Pinpoint the cell where the given text exists, returning its [X, Y] midpoint coordinate. 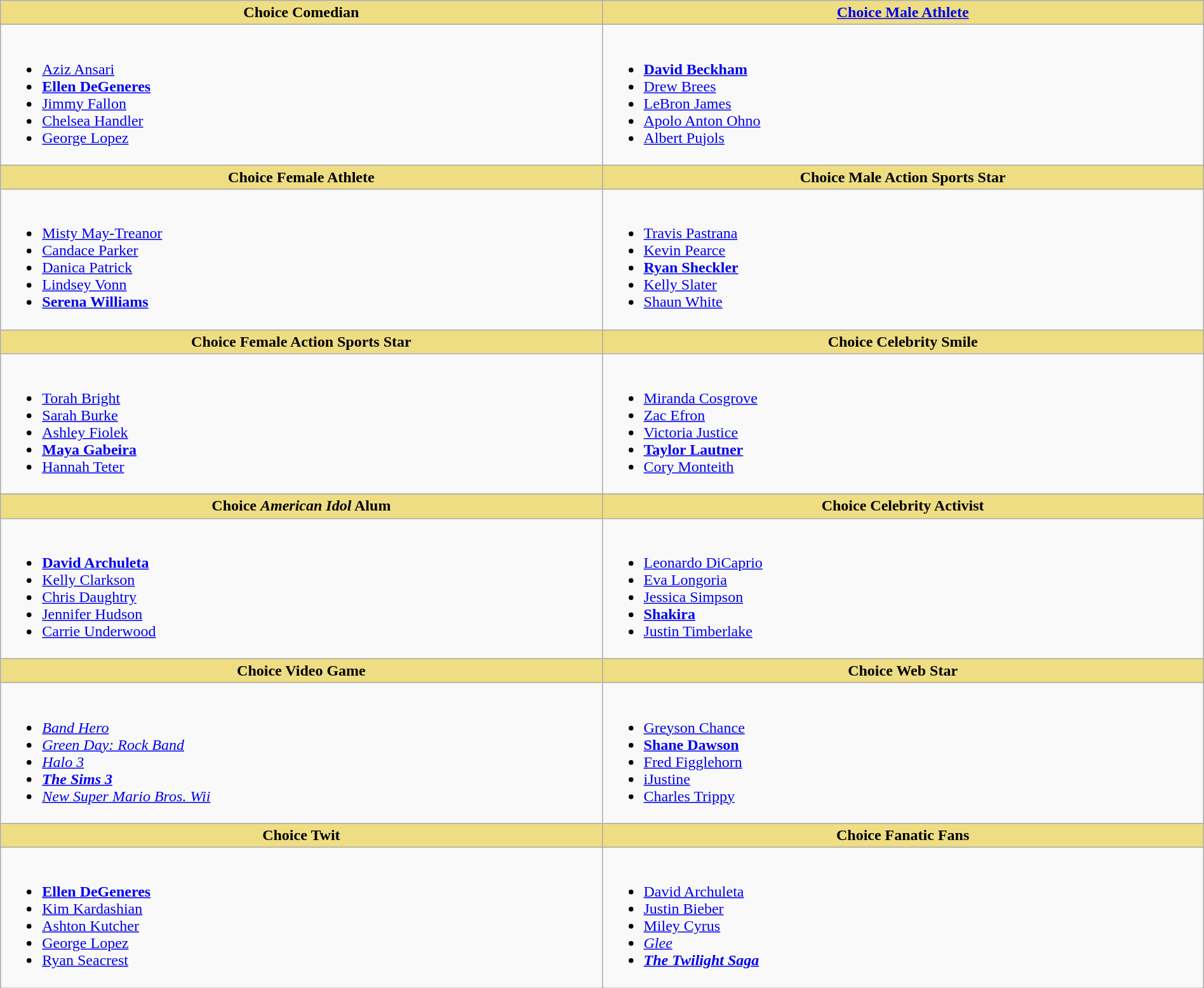
Ellen DeGeneresKim KardashianAshton KutcherGeorge LopezRyan Seacrest [301, 917]
Choice Celebrity Activist [903, 506]
David BeckhamDrew BreesLeBron JamesApolo Anton OhnoAlbert Pujols [903, 95]
Choice Celebrity Smile [903, 342]
Miranda CosgroveZac EfronVictoria JusticeTaylor LautnerCory Monteith [903, 424]
David ArchuletaKelly ClarksonChris DaughtryJennifer HudsonCarrie Underwood [301, 588]
Choice Male Athlete [903, 13]
Travis PastranaKevin PearceRyan ShecklerKelly SlaterShaun White [903, 259]
Band HeroGreen Day: Rock BandHalo 3The Sims 3New Super Mario Bros. Wii [301, 753]
Misty May-TreanorCandace ParkerDanica PatrickLindsey VonnSerena Williams [301, 259]
Torah BrightSarah BurkeAshley FiolekMaya GabeiraHannah Teter [301, 424]
Choice Male Action Sports Star [903, 177]
David ArchuletaJustin BieberMiley CyrusGleeThe Twilight Saga [903, 917]
Leonardo DiCaprioEva LongoriaJessica SimpsonShakiraJustin Timberlake [903, 588]
Choice American Idol Alum [301, 506]
Aziz AnsariEllen DeGeneresJimmy FallonChelsea HandlerGeorge Lopez [301, 95]
Choice Female Action Sports Star [301, 342]
Choice Comedian [301, 13]
Choice Female Athlete [301, 177]
Choice Fanatic Fans [903, 835]
Choice Web Star [903, 671]
Choice Video Game [301, 671]
Greyson ChanceShane DawsonFred FigglehorniJustineCharles Trippy [903, 753]
Choice Twit [301, 835]
